Determine the [X, Y] coordinate at the center of the cell enclosing the given text.  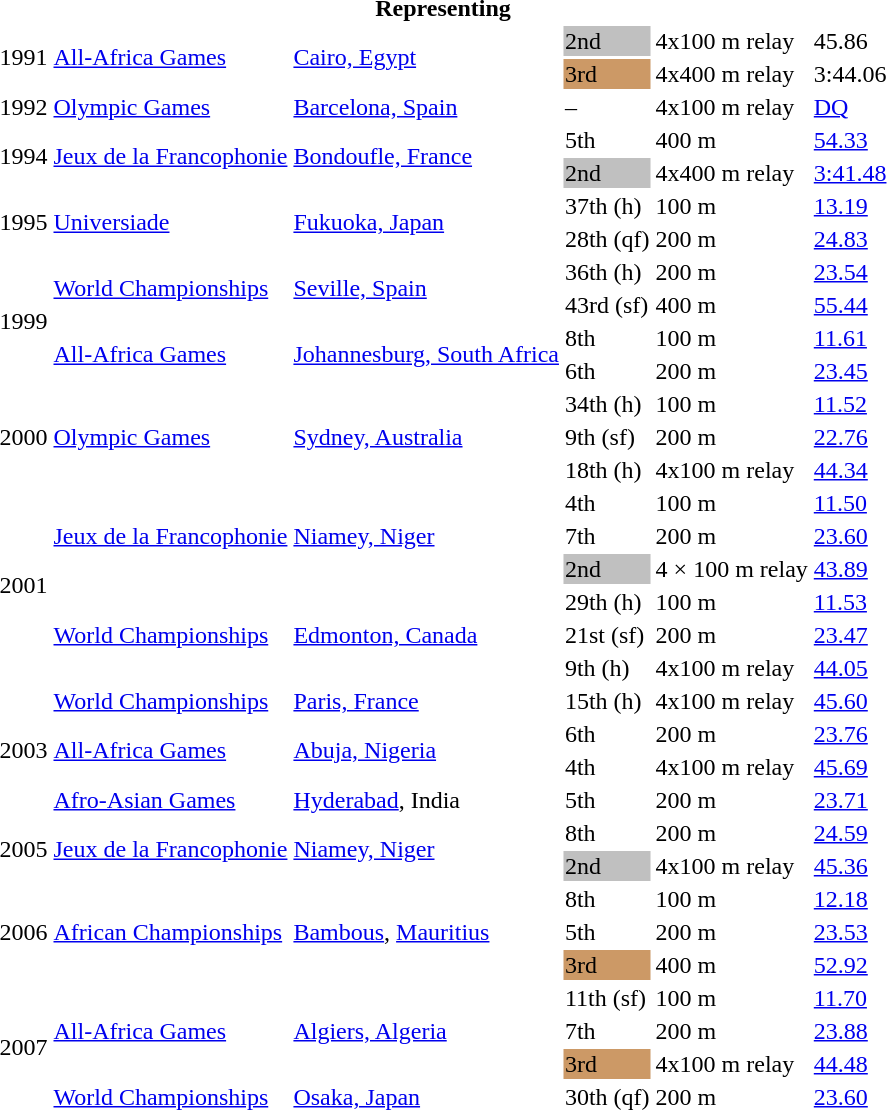
Barcelona, Spain [426, 107]
36th (h) [607, 272]
9th (sf) [607, 437]
Universiade [170, 222]
9th (h) [607, 668]
Cairo, Egypt [426, 58]
Paris, France [426, 701]
Bambous, Mauritius [426, 932]
37th (h) [607, 206]
18th (h) [607, 470]
African Championships [170, 932]
Bondoufle, France [426, 156]
Hyderabad, India [426, 800]
Afro-Asian Games [170, 800]
4 × 100 m relay [732, 569]
Fukuoka, Japan [426, 222]
21st (sf) [607, 635]
34th (h) [607, 404]
– [607, 107]
28th (qf) [607, 239]
Sydney, Australia [426, 437]
Seville, Spain [426, 288]
29th (h) [607, 602]
Johannesburg, South Africa [426, 354]
Abuja, Nigeria [426, 750]
Edmonton, Canada [426, 635]
Algiers, Algeria [426, 1031]
15th (h) [607, 701]
11th (sf) [607, 998]
43rd (sf) [607, 305]
